Return [X, Y] of the center of cell containing provided text 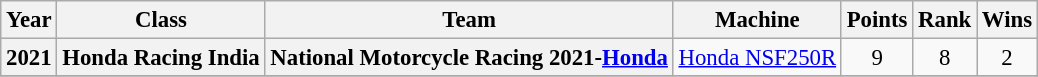
Machine [757, 20]
Honda NSF250R [757, 58]
Rank [945, 20]
8 [945, 58]
9 [876, 58]
Honda Racing India [161, 58]
Points [876, 20]
Year [29, 20]
National Motorcycle Racing 2021-Honda [469, 58]
Class [161, 20]
Team [469, 20]
2021 [29, 58]
Wins [1008, 20]
2 [1008, 58]
